Search for the cell housing the specified text and yield its (x, y) center coordinate. 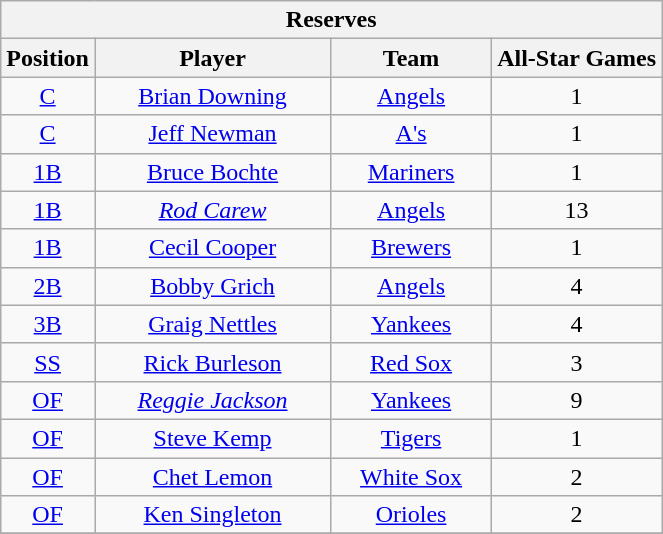
Jeff Newman (212, 134)
Bobby Grich (212, 286)
Reserves (332, 20)
13 (577, 210)
Ken Singleton (212, 515)
A's (412, 134)
Chet Lemon (212, 477)
2B (48, 286)
SS (48, 362)
9 (577, 400)
Graig Nettles (212, 324)
Orioles (412, 515)
Bruce Bochte (212, 172)
Tigers (412, 438)
Position (48, 58)
Cecil Cooper (212, 248)
Brian Downing (212, 96)
Rick Burleson (212, 362)
3 (577, 362)
Reggie Jackson (212, 400)
Player (212, 58)
3B (48, 324)
Brewers (412, 248)
Team (412, 58)
All-Star Games (577, 58)
Steve Kemp (212, 438)
Red Sox (412, 362)
Mariners (412, 172)
White Sox (412, 477)
Rod Carew (212, 210)
